Find where the given text appears and provide that cell's center as [X, Y] coordinate. 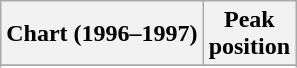
Chart (1996–1997) [102, 34]
Peakposition [249, 34]
